Identify which cell holds the provided text, then report its (X, Y) central coordinate. 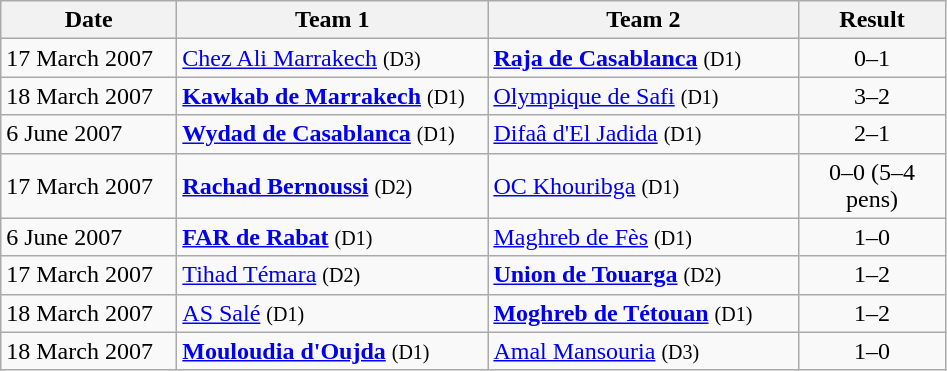
3–2 (872, 96)
Mouloudia d'Oujda (D1) (332, 351)
Date (89, 20)
0–1 (872, 58)
Union de Touarga (D2) (644, 275)
Tihad Témara (D2) (332, 275)
Result (872, 20)
Maghreb de Fès (D1) (644, 237)
AS Salé (D1) (332, 313)
Team 1 (332, 20)
Difaâ d'El Jadida (D1) (644, 134)
Wydad de Casablanca (D1) (332, 134)
OC Khouribga (D1) (644, 186)
Amal Mansouria (D3) (644, 351)
FAR de Rabat (D1) (332, 237)
0–0 (5–4 pens) (872, 186)
Chez Ali Marrakech (D3) (332, 58)
Moghreb de Tétouan (D1) (644, 313)
Team 2 (644, 20)
Kawkab de Marrakech (D1) (332, 96)
Raja de Casablanca (D1) (644, 58)
Rachad Bernoussi (D2) (332, 186)
2–1 (872, 134)
Olympique de Safi (D1) (644, 96)
